Return (x, y) of the center of cell containing provided text 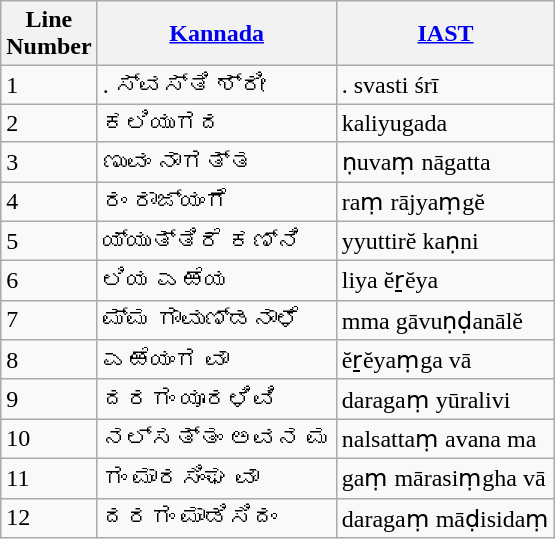
yyuttirĕ kaṇni (446, 241)
2 (49, 123)
6 (49, 281)
ಎಱೆಯಂಗ ವಾ (216, 360)
ಮ್ಮ ಗಾವುಣ್ಡನಾಳೆ (216, 320)
10 (49, 439)
ಕಲಿಯುಗದ (216, 123)
3 (49, 162)
gaṃ mārasiṃgha vā (446, 478)
9 (49, 399)
ಲಿಯ ಎಱೆಯ (216, 281)
ದರಗಂ ಮಾಡಿಸಿದಂ (216, 518)
ĕṟĕyaṃga vā (446, 360)
11 (49, 478)
ಯ್ಯುತ್ತಿರೆ ಕಣ್ನಿ (216, 241)
12 (49, 518)
mma gāvuṇḍanālĕ (446, 320)
Kannada (216, 34)
liya ĕṟĕya (446, 281)
5 (49, 241)
ಗಂ ಮಾರಸಿಂಘ ವಾ (216, 478)
. ಸ್ವಸ್ತಿ ಶ್ರೀ (216, 85)
1 (49, 85)
LineNumber (49, 34)
nalsattaṃ avana ma (446, 439)
8 (49, 360)
raṃ rājyaṃgĕ (446, 202)
ರಂ ರಾಜ್ಯಂಗೆ (216, 202)
daragaṃ māḍisidaṃ (446, 518)
. svasti śrī (446, 85)
IAST (446, 34)
kaliyugada (446, 123)
ಣುವಂ ನಾಗತ್ತ (216, 162)
ದರಗಂ ಯೂರಳಿವಿ (216, 399)
4 (49, 202)
ṇuvaṃ nāgatta (446, 162)
7 (49, 320)
daragaṃ yūralivi (446, 399)
ನಲ್ಸತ್ತಂ ಅವನ ಮ (216, 439)
